Search for the cell housing the specified text and yield its [X, Y] center coordinate. 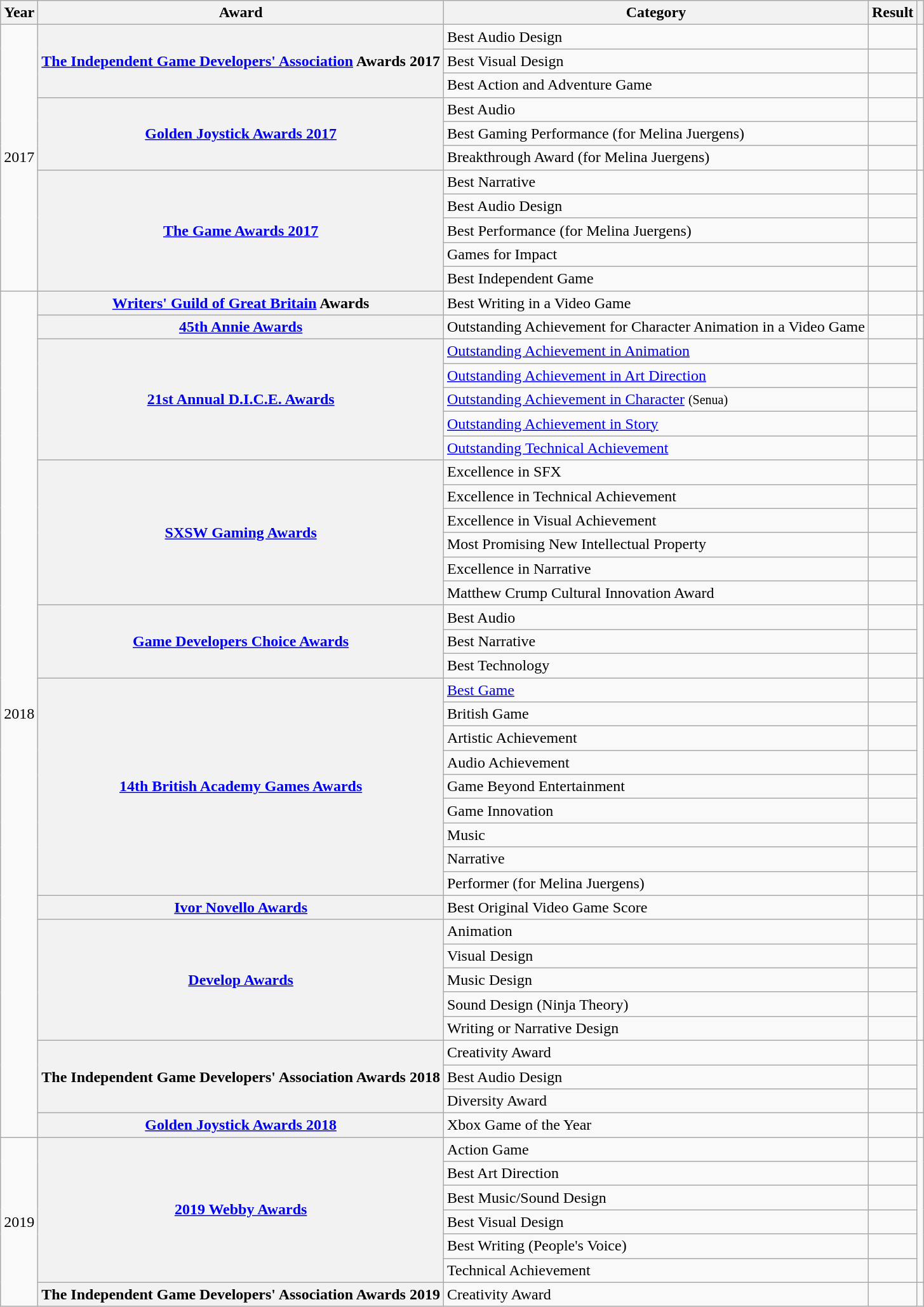
Best Writing in a Video Game [655, 303]
Year [19, 13]
Best Game [655, 689]
The Independent Game Developers' Association Awards 2017 [241, 61]
14th British Academy Games Awards [241, 787]
2017 [19, 158]
Best Performance (for Melina Juergens) [655, 230]
Golden Joystick Awards 2017 [241, 133]
Action Game [655, 1149]
Outstanding Achievement for Character Animation in a Video Game [655, 327]
Narrative [655, 859]
The Independent Game Developers' Association Awards 2019 [241, 1294]
Excellence in SFX [655, 472]
Game Developers Choice Awards [241, 641]
Best Technology [655, 665]
Xbox Game of the Year [655, 1125]
Award [241, 13]
Best Art Direction [655, 1174]
Audio Achievement [655, 762]
Technical Achievement [655, 1270]
Best Gaming Performance (for Melina Juergens) [655, 133]
The Game Awards 2017 [241, 230]
Matthew Crump Cultural Innovation Award [655, 593]
Games for Impact [655, 254]
Outstanding Achievement in Art Direction [655, 376]
Music Design [655, 980]
Best Writing (People's Voice) [655, 1246]
Excellence in Visual Achievement [655, 520]
2019 [19, 1222]
Diversity Award [655, 1101]
Outstanding Achievement in Character (Senua) [655, 400]
21st Annual D.I.C.E. Awards [241, 400]
The Independent Game Developers' Association Awards 2018 [241, 1076]
Game Innovation [655, 811]
British Game [655, 714]
Golden Joystick Awards 2018 [241, 1125]
Best Independent Game [655, 278]
SXSW Gaming Awards [241, 532]
Music [655, 835]
Category [655, 13]
Excellence in Technical Achievement [655, 496]
Ivor Novello Awards [241, 907]
Outstanding Achievement in Story [655, 424]
2018 [19, 714]
45th Annie Awards [241, 327]
Visual Design [655, 956]
Sound Design (Ninja Theory) [655, 1004]
Writers' Guild of Great Britain Awards [241, 303]
Breakthrough Award (for Melina Juergens) [655, 158]
Artistic Achievement [655, 738]
Writing or Narrative Design [655, 1028]
Animation [655, 931]
Excellence in Narrative [655, 569]
Performer (for Melina Juergens) [655, 883]
Outstanding Technical Achievement [655, 448]
Most Promising New Intellectual Property [655, 545]
Develop Awards [241, 980]
Result [892, 13]
Best Original Video Game Score [655, 907]
2019 Webby Awards [241, 1210]
Best Action and Adventure Game [655, 85]
Best Music/Sound Design [655, 1198]
Game Beyond Entertainment [655, 787]
Outstanding Achievement in Animation [655, 351]
